Output the [x, y] coordinate of the center of the cell containing the given text.  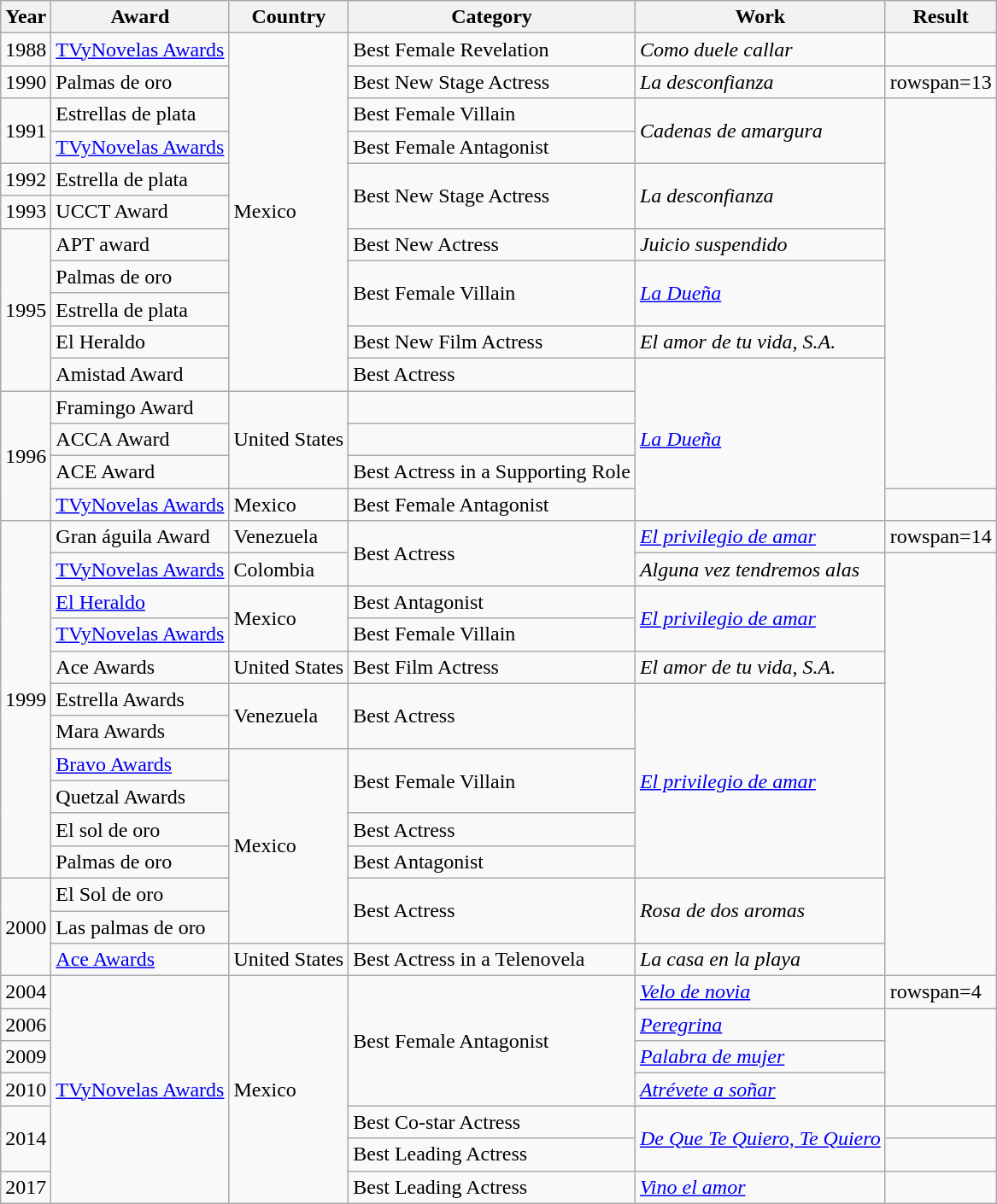
ACCA Award [140, 440]
APT award [140, 244]
Best Actress in a Supporting Role [492, 472]
Estrellas de plata [140, 114]
Gran águila Award [140, 537]
Bravo Awards [140, 764]
Best New Actress [492, 244]
1988 [26, 50]
Estrella Awards [140, 699]
1991 [26, 131]
El sol de oro [140, 829]
Award [140, 17]
Quetzal Awards [140, 797]
Juicio suspendido [760, 244]
Palabra de mujer [760, 1057]
Mara Awards [140, 732]
2009 [26, 1057]
1995 [26, 309]
Velo de novia [760, 992]
2006 [26, 1025]
2000 [26, 926]
rowspan=4 [941, 992]
Colombia [289, 570]
Cadenas de amargura [760, 131]
Best Female Revelation [492, 50]
2004 [26, 992]
Vino el amor [760, 1187]
1993 [26, 212]
2014 [26, 1138]
Como duele callar [760, 50]
Work [760, 17]
1996 [26, 456]
La casa en la playa [760, 960]
Best Film Actress [492, 667]
Las palmas de oro [140, 926]
Atrévete a soñar [760, 1090]
Result [941, 17]
Best Actress in a Telenovela [492, 960]
Best Co-star Actress [492, 1122]
Country [289, 17]
Alguna vez tendremos alas [760, 570]
Framingo Award [140, 407]
2017 [26, 1187]
rowspan=13 [941, 82]
UCCT Award [140, 212]
1999 [26, 700]
ACE Award [140, 472]
Best New Film Actress [492, 342]
rowspan=14 [941, 537]
De Que Te Quiero, Te Quiero [760, 1138]
Amistad Award [140, 374]
1990 [26, 82]
2010 [26, 1090]
1992 [26, 179]
Peregrina [760, 1025]
Rosa de dos aromas [760, 910]
El Sol de oro [140, 894]
Category [492, 17]
Year [26, 17]
